Detect which cell encompasses the target text, then output its (x, y) center coordinate. 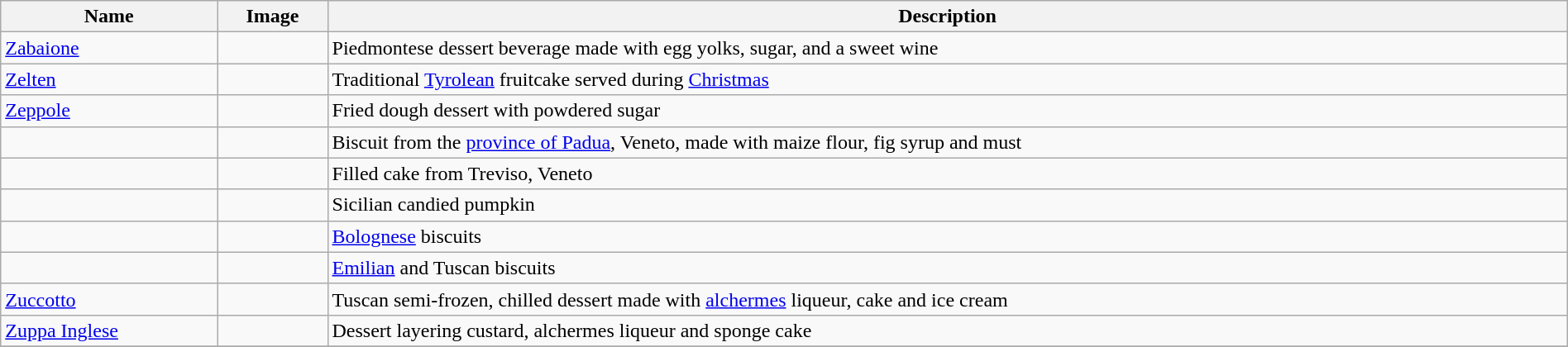
Zabaione (109, 48)
Zeppole (109, 111)
Fried dough dessert with powdered sugar (948, 111)
Sicilian candied pumpkin (948, 205)
Tuscan semi-frozen, chilled dessert made with alchermes liqueur, cake and ice cream (948, 299)
Dessert layering custard, alchermes liqueur and sponge cake (948, 330)
Emilian and Tuscan biscuits (948, 268)
Zuccotto (109, 299)
Description (948, 17)
Biscuit from the province of Padua, Veneto, made with maize flour, fig syrup and must (948, 142)
Traditional Tyrolean fruitcake served during Christmas (948, 79)
Piedmontese dessert beverage made with egg yolks, sugar, and a sweet wine (948, 48)
Filled cake from Treviso, Veneto (948, 173)
Image (273, 17)
Name (109, 17)
Zuppa Inglese (109, 330)
Bolognese biscuits (948, 236)
Zelten (109, 79)
